Search for the cell housing the specified text and yield its (x, y) center coordinate. 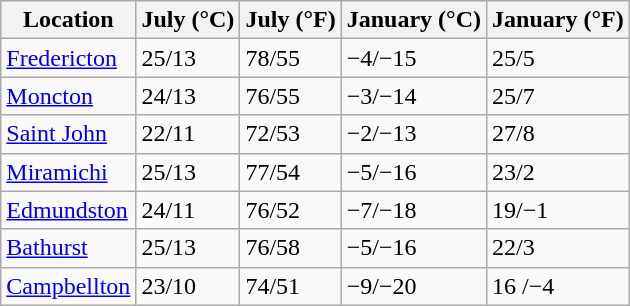
25/5 (558, 58)
24/11 (188, 210)
24/13 (188, 96)
January (°C) (414, 20)
Location (68, 20)
July (°C) (188, 20)
Moncton (68, 96)
−2/−13 (414, 134)
74/51 (290, 286)
72/53 (290, 134)
−9/−20 (414, 286)
16 /−4 (558, 286)
76/55 (290, 96)
Edmundston (68, 210)
22/3 (558, 248)
January (°F) (558, 20)
July (°F) (290, 20)
27/8 (558, 134)
76/52 (290, 210)
Fredericton (68, 58)
22/11 (188, 134)
−3/−14 (414, 96)
Saint John (68, 134)
78/55 (290, 58)
76/58 (290, 248)
23/10 (188, 286)
Campbellton (68, 286)
−7/−18 (414, 210)
19/−1 (558, 210)
Bathurst (68, 248)
−4/−15 (414, 58)
25/7 (558, 96)
23/2 (558, 172)
77/54 (290, 172)
Miramichi (68, 172)
